Detect which cell encompasses the target text, then output its [x, y] center coordinate. 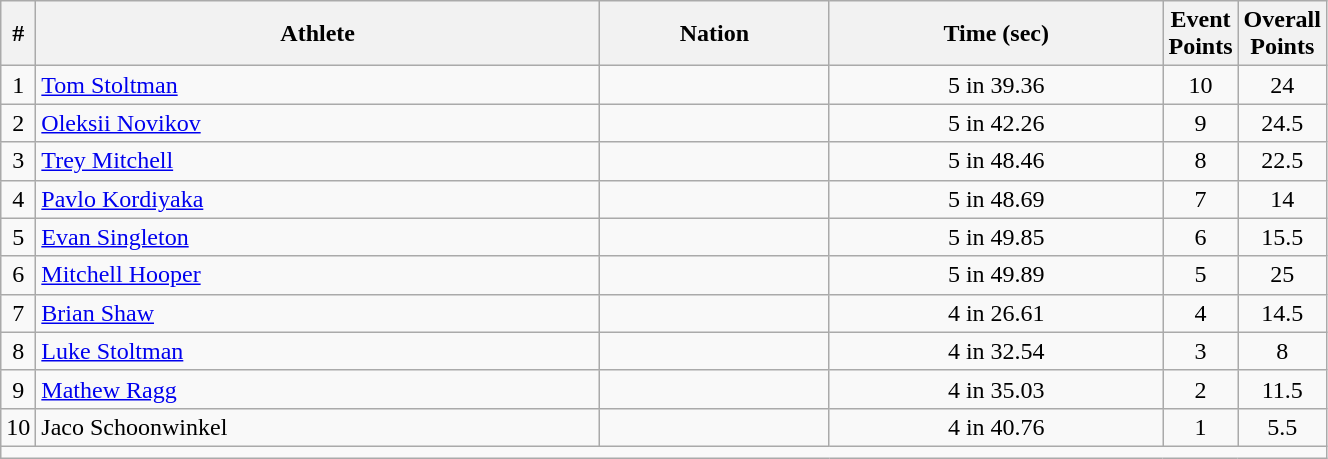
# [18, 34]
Evan Singleton [318, 237]
Brian Shaw [318, 313]
Overall Points [1282, 34]
4 in 26.61 [996, 313]
15.5 [1282, 237]
Athlete [318, 34]
Event Points [1200, 34]
5 in 48.46 [996, 161]
Jaco Schoonwinkel [318, 427]
Nation [714, 34]
4 in 35.03 [996, 389]
Tom Stoltman [318, 85]
22.5 [1282, 161]
24 [1282, 85]
Oleksii Novikov [318, 123]
14 [1282, 199]
Mathew Ragg [318, 389]
Trey Mitchell [318, 161]
5 in 42.26 [996, 123]
5.5 [1282, 427]
Luke Stoltman [318, 351]
Pavlo Kordiyaka [318, 199]
24.5 [1282, 123]
Mitchell Hooper [318, 275]
5 in 49.89 [996, 275]
4 in 32.54 [996, 351]
5 in 48.69 [996, 199]
5 in 39.36 [996, 85]
11.5 [1282, 389]
5 in 49.85 [996, 237]
Time (sec) [996, 34]
14.5 [1282, 313]
25 [1282, 275]
4 in 40.76 [996, 427]
